Return [X, Y] of the center of cell containing provided text 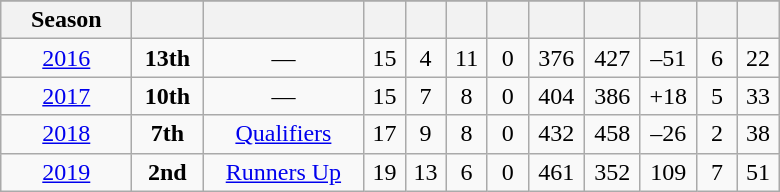
22 [758, 58]
458 [612, 134]
13th [168, 58]
33 [758, 96]
427 [612, 58]
13 [426, 172]
11 [466, 58]
2016 [66, 58]
Qualifiers [284, 134]
5 [716, 96]
432 [556, 134]
2 [716, 134]
404 [556, 96]
2018 [66, 134]
4 [426, 58]
17 [384, 134]
376 [556, 58]
386 [612, 96]
9 [426, 134]
38 [758, 134]
352 [612, 172]
Season [66, 20]
2nd [168, 172]
–51 [668, 58]
10th [168, 96]
2017 [66, 96]
19 [384, 172]
7th [168, 134]
2019 [66, 172]
109 [668, 172]
Runners Up [284, 172]
+18 [668, 96]
–26 [668, 134]
461 [556, 172]
51 [758, 172]
